Identify which cell holds the provided text, then report its [x, y] central coordinate. 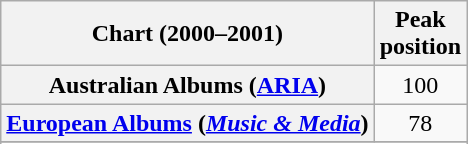
78 [420, 123]
European Albums (Music & Media) [188, 123]
Peakposition [420, 34]
Chart (2000–2001) [188, 34]
Australian Albums (ARIA) [188, 85]
100 [420, 85]
